Scan for the cell matching the given text and deliver its [x, y] coordinate at center. 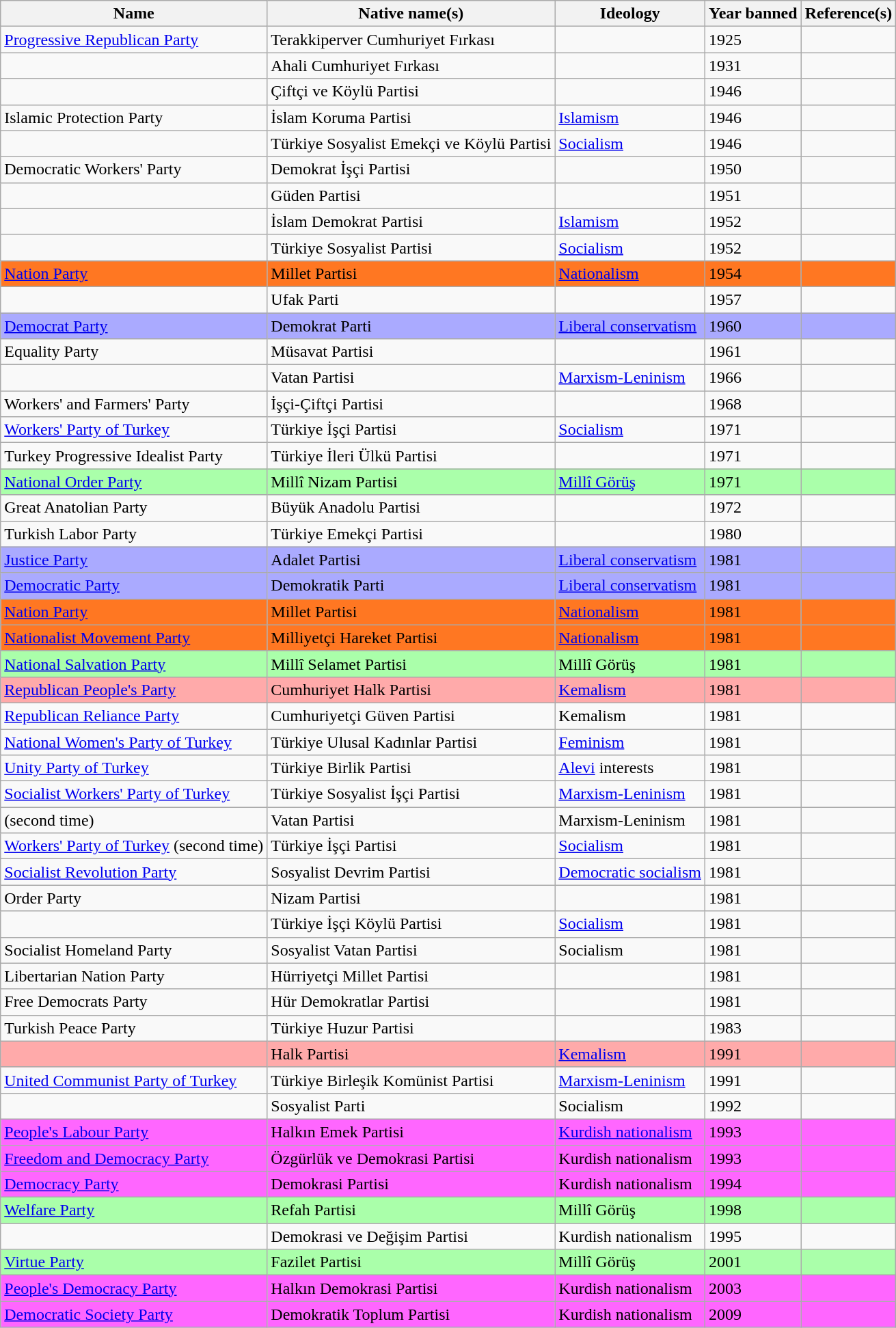
1995 [753, 1236]
Democratic Workers' Party [134, 170]
Demokrasi ve Değişim Partisi [411, 1236]
Demokratik Toplum Partisi [411, 1314]
1980 [753, 534]
Ahali Cumhuriyet Fırkası [411, 66]
Democratic socialism [630, 872]
İslam Koruma Partisi [411, 118]
Türkiye Emekçi Partisi [411, 534]
Turkish Peace Party [134, 1028]
İşçi-Çiftçi Partisi [411, 404]
United Communist Party of Turkey [134, 1080]
1950 [753, 170]
1925 [753, 40]
Hürriyetçi Millet Partisi [411, 976]
Türkiye Birleşik Komünist Partisi [411, 1080]
Sosyalist Devrim Partisi [411, 872]
1972 [753, 508]
People's Democracy Party [134, 1288]
Türkiye Birlik Partisi [411, 768]
Çiftçi ve Köylü Partisi [411, 92]
Sosyalist Parti [411, 1106]
1954 [753, 273]
1983 [753, 1028]
Sosyalist Vatan Partisi [411, 950]
Workers' and Farmers' Party [134, 404]
Adalet Partisi [411, 560]
Republican People's Party [134, 690]
Turkey Progressive Idealist Party [134, 456]
1992 [753, 1106]
Türkiye Sosyalist Partisi [411, 247]
1994 [753, 1184]
Ideology [630, 14]
Free Democrats Party [134, 1002]
Progressive Republican Party [134, 40]
2009 [753, 1314]
National Order Party [134, 482]
National Women's Party of Turkey [134, 742]
Türkiye Huzur Partisi [411, 1028]
1966 [753, 378]
Büyük Anadolu Partisi [411, 508]
2003 [753, 1288]
(second time) [134, 820]
Libertarian Nation Party [134, 976]
Democracy Party [134, 1184]
1957 [753, 299]
2001 [753, 1262]
Demokrat İşçi Partisi [411, 170]
Year banned [753, 14]
Türkiye İşçi Köylü Partisi [411, 924]
1998 [753, 1210]
Refah Partisi [411, 1210]
Order Party [134, 898]
Alevi interests [630, 768]
Workers' Party of Turkey [134, 430]
Müsavat Partisi [411, 352]
National Salvation Party [134, 664]
Halkın Emek Partisi [411, 1132]
Halk Partisi [411, 1054]
Socialist Revolution Party [134, 872]
Milliyetçi Hareket Partisi [411, 638]
1951 [753, 195]
Equality Party [134, 352]
Democrat Party [134, 326]
Hür Demokratlar Partisi [411, 1002]
Socialist Homeland Party [134, 950]
Türkiye Sosyalist İşçi Partisi [411, 794]
Reference(s) [849, 14]
1968 [753, 404]
Justice Party [134, 560]
People's Labour Party [134, 1132]
Freedom and Democracy Party [134, 1158]
Native name(s) [411, 14]
Name [134, 14]
Turkish Labor Party [134, 534]
Feminism [630, 742]
Welfare Party [134, 1210]
Türkiye Ulusal Kadınlar Partisi [411, 742]
Millî Selamet Partisi [411, 664]
Great Anatolian Party [134, 508]
Nationalist Movement Party [134, 638]
Cumhuriyet Halk Partisi [411, 690]
Türkiye Sosyalist Emekçi ve Köylü Partisi [411, 144]
Demokrasi Partisi [411, 1184]
Özgürlük ve Demokrasi Partisi [411, 1158]
Republican Reliance Party [134, 716]
Workers' Party of Turkey (second time) [134, 846]
Türkiye İleri Ülkü Partisi [411, 456]
Cumhuriyetçi Güven Partisi [411, 716]
Democratic Society Party [134, 1314]
Unity Party of Turkey [134, 768]
Millî Nizam Partisi [411, 482]
Nizam Partisi [411, 898]
Terakkiperver Cumhuriyet Fırkası [411, 40]
Demokratik Parti [411, 586]
Democratic Party [134, 586]
1960 [753, 326]
İslam Demokrat Partisi [411, 221]
1931 [753, 66]
Halkın Demokrasi Partisi [411, 1288]
Virtue Party [134, 1262]
1961 [753, 352]
Demokrat Parti [411, 326]
Fazilet Partisi [411, 1262]
Güden Partisi [411, 195]
Islamic Protection Party [134, 118]
Ufak Parti [411, 299]
Socialist Workers' Party of Turkey [134, 794]
